Identify which cell holds the provided text, then report its [X, Y] central coordinate. 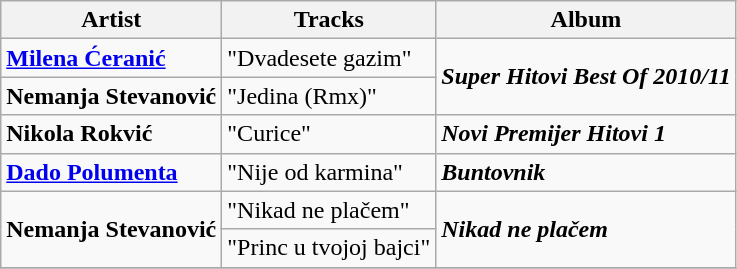
"Nikad ne plačem" [329, 210]
"Jedina (Rmx)" [329, 96]
Novi Premijer Hitovi 1 [586, 134]
Artist [112, 20]
"Dvadesete gazim" [329, 58]
Buntovnik [586, 172]
Nikad ne plačem [586, 229]
Milena Ćeranić [112, 58]
Nikola Rokvić [112, 134]
Super Hitovi Best Of 2010/11 [586, 77]
"Nije od karmina" [329, 172]
"Curice" [329, 134]
"Princ u tvojoj bajci" [329, 248]
Album [586, 20]
Dado Polumenta [112, 172]
Tracks [329, 20]
